From the cell containing the given text, extract its center point as [x, y] coordinate. 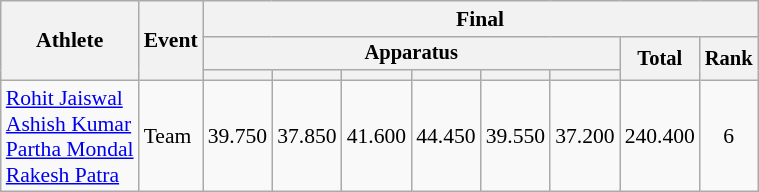
39.750 [238, 136]
Rank [729, 58]
6 [729, 136]
Total [660, 58]
Athlete [70, 40]
Rohit JaiswalAshish KumarPartha MondalRakesh Patra [70, 136]
37.850 [306, 136]
39.550 [516, 136]
41.600 [376, 136]
240.400 [660, 136]
Apparatus [412, 54]
44.450 [446, 136]
37.200 [584, 136]
Team [171, 136]
Final [480, 19]
Event [171, 40]
